Locate the cell with the specified text and output its [x, y] center coordinate. 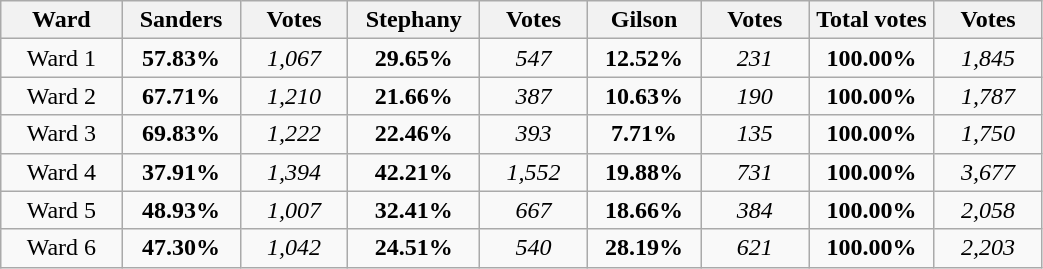
7.71% [644, 134]
28.19% [644, 248]
19.88% [644, 172]
37.91% [181, 172]
384 [755, 210]
18.66% [644, 210]
3,677 [988, 172]
135 [755, 134]
Ward 4 [62, 172]
Ward 6 [62, 248]
Ward [62, 20]
29.65% [414, 58]
12.52% [644, 58]
1,552 [534, 172]
57.83% [181, 58]
48.93% [181, 210]
1,210 [294, 96]
24.51% [414, 248]
2,203 [988, 248]
1,042 [294, 248]
2,058 [988, 210]
69.83% [181, 134]
32.41% [414, 210]
Sanders [181, 20]
22.46% [414, 134]
Ward 2 [62, 96]
621 [755, 248]
1,007 [294, 210]
1,222 [294, 134]
731 [755, 172]
1,750 [988, 134]
67.71% [181, 96]
Total votes [872, 20]
21.66% [414, 96]
42.21% [414, 172]
1,845 [988, 58]
1,394 [294, 172]
387 [534, 96]
Ward 1 [62, 58]
667 [534, 210]
231 [755, 58]
Gilson [644, 20]
393 [534, 134]
190 [755, 96]
540 [534, 248]
Stephany [414, 20]
547 [534, 58]
1,787 [988, 96]
10.63% [644, 96]
Ward 5 [62, 210]
1,067 [294, 58]
47.30% [181, 248]
Ward 3 [62, 134]
